Search for the cell housing the specified text and yield its [x, y] center coordinate. 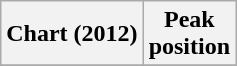
Peakposition [189, 34]
Chart (2012) [72, 34]
